Scan for the cell matching the given text and deliver its [X, Y] coordinate at center. 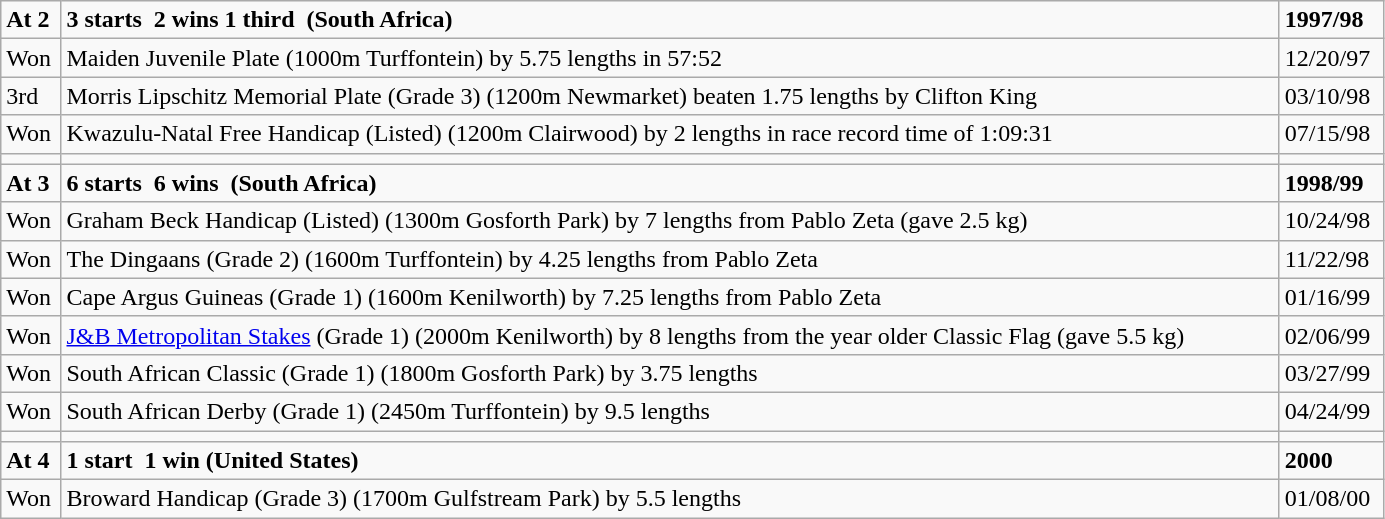
Broward Handicap (Grade 3) (1700m Gulfstream Park) by 5.5 lengths [670, 499]
1 start 1 win (United States) [670, 461]
10/24/98 [1331, 221]
01/08/00 [1331, 499]
2000 [1331, 461]
1998/99 [1331, 183]
J&B Metropolitan Stakes (Grade 1) (2000m Kenilworth) by 8 lengths from the year older Classic Flag (gave 5.5 kg) [670, 335]
Maiden Juvenile Plate (1000m Turffontein) by 5.75 lengths in 57:52 [670, 58]
At 4 [31, 461]
Morris Lipschitz Memorial Plate (Grade 3) (1200m Newmarket) beaten 1.75 lengths by Clifton King [670, 96]
1997/98 [1331, 20]
Kwazulu-Natal Free Handicap (Listed) (1200m Clairwood) by 2 lengths in race record time of 1:09:31 [670, 134]
Graham Beck Handicap (Listed) (1300m Gosforth Park) by 7 lengths from Pablo Zeta (gave 2.5 kg) [670, 221]
South African Derby (Grade 1) (2450m Turffontein) by 9.5 lengths [670, 411]
03/10/98 [1331, 96]
3 starts 2 wins 1 third (South Africa) [670, 20]
01/16/99 [1331, 297]
Cape Argus Guineas (Grade 1) (1600m Kenilworth) by 7.25 lengths from Pablo Zeta [670, 297]
02/06/99 [1331, 335]
04/24/99 [1331, 411]
At 2 [31, 20]
At 3 [31, 183]
03/27/99 [1331, 373]
The Dingaans (Grade 2) (1600m Turffontein) by 4.25 lengths from Pablo Zeta [670, 259]
6 starts 6 wins (South Africa) [670, 183]
3rd [31, 96]
12/20/97 [1331, 58]
07/15/98 [1331, 134]
South African Classic (Grade 1) (1800m Gosforth Park) by 3.75 lengths [670, 373]
11/22/98 [1331, 259]
